Provide the (X, Y) coordinate of the cell's center where the given text is located.  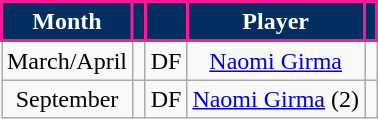
September (68, 99)
March/April (68, 60)
Naomi Girma (276, 60)
Month (68, 22)
Naomi Girma (2) (276, 99)
Player (276, 22)
